Detect which cell encompasses the target text, then output its [x, y] center coordinate. 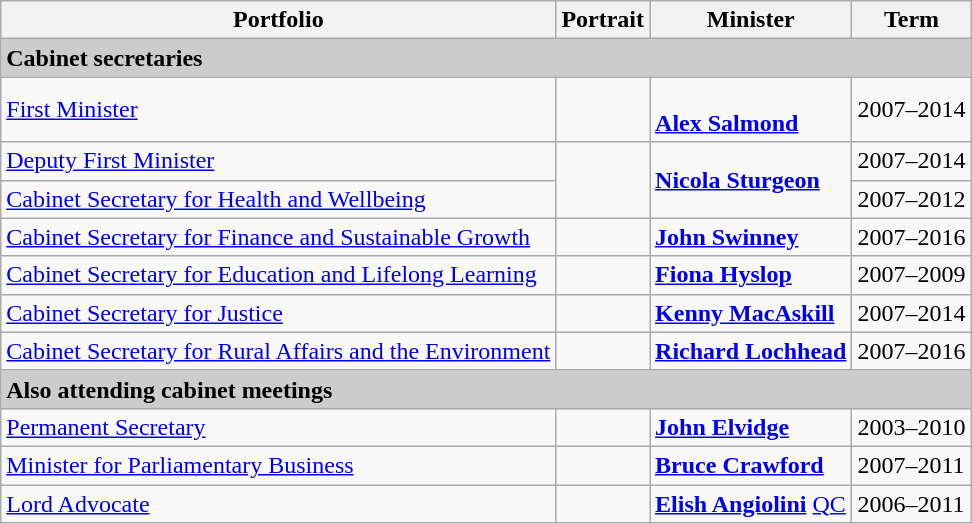
Kenny MacAskill [751, 313]
2007–2011 [912, 465]
Cabinet Secretary for Rural Affairs and the Environment [278, 351]
2007–2012 [912, 199]
Bruce Crawford [751, 465]
Portrait [603, 20]
John Swinney [751, 237]
Minister for Parliamentary Business [278, 465]
Alex Salmond [751, 110]
2006–2011 [912, 503]
Cabinet Secretary for Health and Wellbeing [278, 199]
John Elvidge [751, 427]
Fiona Hyslop [751, 275]
Deputy First Minister [278, 161]
Nicola Sturgeon [751, 180]
Cabinet Secretary for Finance and Sustainable Growth [278, 237]
Cabinet secretaries [486, 58]
2003–2010 [912, 427]
Cabinet Secretary for Justice [278, 313]
Term [912, 20]
Also attending cabinet meetings [486, 389]
2007–2009 [912, 275]
First Minister [278, 110]
Portfolio [278, 20]
Cabinet Secretary for Education and Lifelong Learning [278, 275]
Permanent Secretary [278, 427]
Minister [751, 20]
Lord Advocate [278, 503]
Elish Angiolini QC [751, 503]
Richard Lochhead [751, 351]
